Detect which cell encompasses the target text, then output its [x, y] center coordinate. 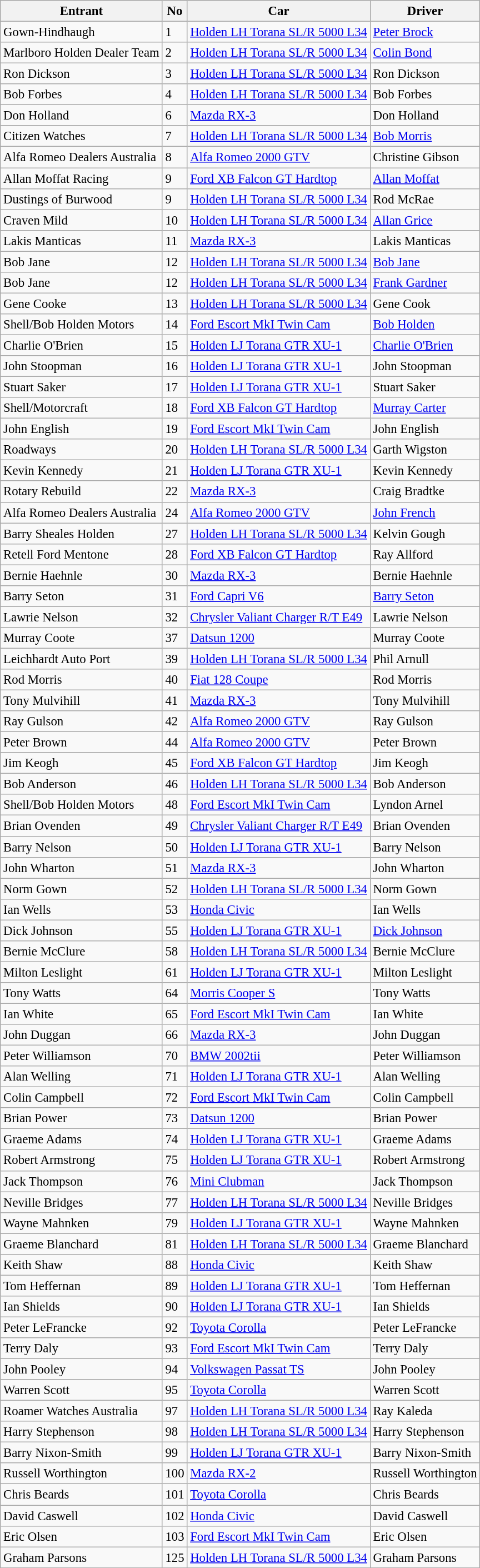
103 [174, 1536]
19 [174, 429]
98 [174, 1432]
Roadways [81, 450]
70 [174, 1056]
39 [174, 659]
94 [174, 1370]
Craven Mild [81, 220]
27 [174, 534]
Bob Holden [425, 325]
3 [174, 74]
Garth Wigston [425, 450]
11 [174, 241]
14 [174, 325]
Ray Kaleda [425, 1411]
18 [174, 408]
15 [174, 345]
Morris Cooper S [279, 993]
40 [174, 680]
50 [174, 847]
Mazda RX-2 [279, 1474]
Gene Cook [425, 303]
Retell Ford Mentone [81, 554]
101 [174, 1495]
20 [174, 450]
30 [174, 575]
Rod McRae [425, 199]
Christine Gibson [425, 157]
58 [174, 952]
1 [174, 32]
55 [174, 930]
Allan Moffat [425, 178]
61 [174, 972]
93 [174, 1348]
102 [174, 1516]
Allan Grice [425, 220]
65 [174, 1014]
46 [174, 784]
79 [174, 1223]
Phil Arnull [425, 659]
Marlboro Holden Dealer Team [81, 53]
28 [174, 554]
44 [174, 743]
Leichhardt Auto Port [81, 659]
37 [174, 638]
Car [279, 11]
6 [174, 116]
Ford Capri V6 [279, 596]
Frank Gardner [425, 283]
John French [425, 512]
7 [174, 136]
72 [174, 1098]
74 [174, 1139]
51 [174, 868]
13 [174, 303]
Shell/Motorcraft [81, 408]
45 [174, 763]
Gown-Hindhaugh [81, 32]
53 [174, 909]
99 [174, 1453]
Driver [425, 11]
2 [174, 53]
73 [174, 1118]
49 [174, 826]
Barry Sheales Holden [81, 534]
41 [174, 701]
17 [174, 387]
16 [174, 366]
32 [174, 617]
4 [174, 94]
76 [174, 1181]
Bob Morris [425, 136]
Craig Bradtke [425, 492]
52 [174, 889]
No [174, 11]
Volkswagen Passat TS [279, 1370]
77 [174, 1202]
88 [174, 1265]
81 [174, 1244]
31 [174, 596]
Gene Cooke [81, 303]
Kelvin Gough [425, 534]
Lyndon Arnel [425, 805]
Murray Carter [425, 408]
22 [174, 492]
21 [174, 471]
Rotary Rebuild [81, 492]
BMW 2002tii [279, 1056]
66 [174, 1035]
97 [174, 1411]
Allan Moffat Racing [81, 178]
Citizen Watches [81, 136]
125 [174, 1557]
Colin Bond [425, 53]
90 [174, 1307]
Entrant [81, 11]
64 [174, 993]
100 [174, 1474]
48 [174, 805]
89 [174, 1286]
Roamer Watches Australia [81, 1411]
42 [174, 721]
24 [174, 512]
8 [174, 157]
75 [174, 1161]
92 [174, 1327]
Dustings of Burwood [81, 199]
Mini Clubman [279, 1181]
10 [174, 220]
Peter Brock [425, 32]
Ray Allford [425, 554]
71 [174, 1077]
95 [174, 1390]
Fiat 128 Coupe [279, 680]
